Capture the cell that displays the provided text and extract its [x, y] central coordinate. 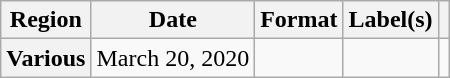
Label(s) [390, 20]
March 20, 2020 [173, 58]
Format [299, 20]
Region [46, 20]
Various [46, 58]
Date [173, 20]
